Determine the [X, Y] coordinate at the center of the cell enclosing the given text.  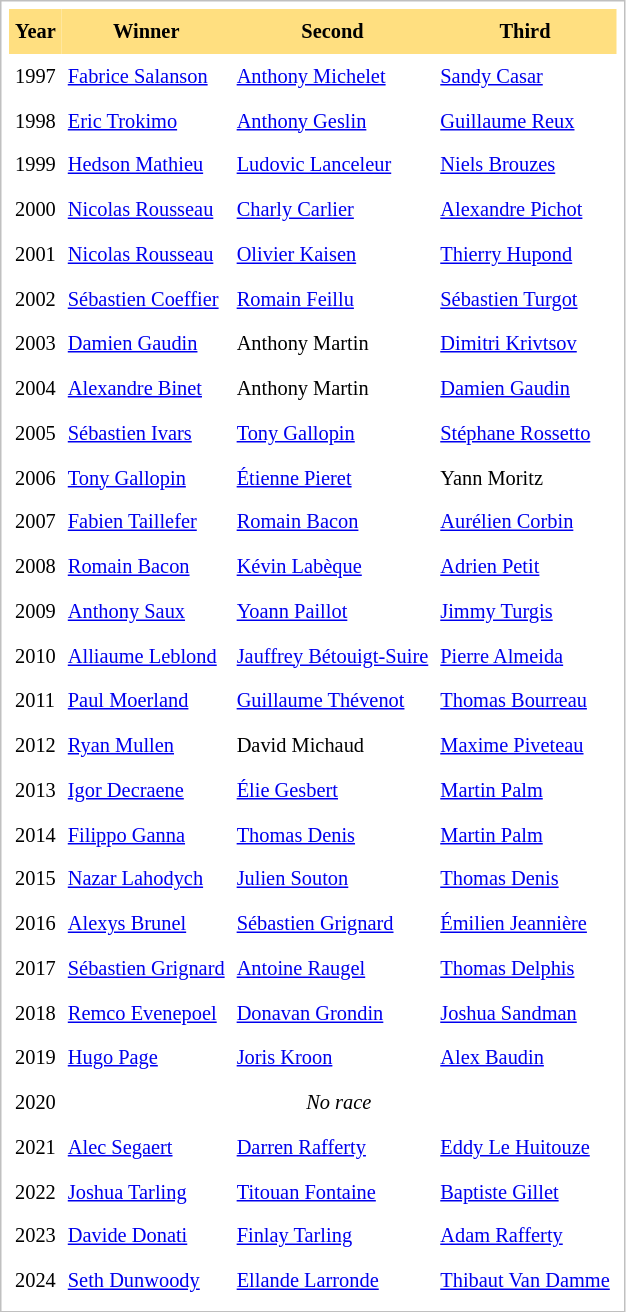
Winner [146, 32]
No race [339, 1102]
2020 [36, 1102]
Élie Gesbert [333, 790]
2024 [36, 1280]
Igor Decraene [146, 790]
Adam Rafferty [525, 1236]
2012 [36, 746]
Hedson Mathieu [146, 166]
2021 [36, 1148]
2005 [36, 434]
Guillaume Reux [525, 120]
2023 [36, 1236]
David Michaud [333, 746]
2018 [36, 1014]
Sébastien Turgot [525, 300]
2019 [36, 1058]
2002 [36, 300]
Finlay Tarling [333, 1236]
Olivier Kaisen [333, 254]
Darren Rafferty [333, 1148]
Thierry Hupond [525, 254]
2003 [36, 344]
Yann Moritz [525, 478]
Sébastien Coeffier [146, 300]
Maxime Piveteau [525, 746]
Thibaut Van Damme [525, 1280]
Romain Feillu [333, 300]
Donavan Grondin [333, 1014]
2015 [36, 880]
Niels Brouzes [525, 166]
Third [525, 32]
Ellande Larronde [333, 1280]
Jimmy Turgis [525, 612]
Joris Kroon [333, 1058]
Joshua Tarling [146, 1192]
Thomas Bourreau [525, 700]
Alexys Brunel [146, 924]
Thomas Delphis [525, 968]
Davide Donati [146, 1236]
Antoine Raugel [333, 968]
2010 [36, 656]
2014 [36, 834]
Sébastien Ivars [146, 434]
2009 [36, 612]
Alliaume Leblond [146, 656]
Alec Segaert [146, 1148]
Seth Dunwoody [146, 1280]
Baptiste Gillet [525, 1192]
Anthony Geslin [333, 120]
Hugo Page [146, 1058]
Émilien Jeannière [525, 924]
Titouan Fontaine [333, 1192]
Jauffrey Bétouigt-Suire [333, 656]
Anthony Michelet [333, 76]
2017 [36, 968]
Julien Souton [333, 880]
1997 [36, 76]
Kévin Labèque [333, 566]
Second [333, 32]
2013 [36, 790]
Yoann Paillot [333, 612]
Étienne Pieret [333, 478]
Pierre Almeida [525, 656]
Charly Carlier [333, 210]
2011 [36, 700]
Fabien Taillefer [146, 522]
Alex Baudin [525, 1058]
1999 [36, 166]
Alexandre Pichot [525, 210]
2004 [36, 388]
Joshua Sandman [525, 1014]
2022 [36, 1192]
Ryan Mullen [146, 746]
2001 [36, 254]
Stéphane Rossetto [525, 434]
Eric Trokimo [146, 120]
Ludovic Lanceleur [333, 166]
Guillaume Thévenot [333, 700]
2000 [36, 210]
Dimitri Krivtsov [525, 344]
Aurélien Corbin [525, 522]
Eddy Le Huitouze [525, 1148]
Remco Evenepoel [146, 1014]
2007 [36, 522]
2006 [36, 478]
Sandy Casar [525, 76]
Fabrice Salanson [146, 76]
Adrien Petit [525, 566]
1998 [36, 120]
Year [36, 32]
Alexandre Binet [146, 388]
Filippo Ganna [146, 834]
Paul Moerland [146, 700]
Nazar Lahodych [146, 880]
Anthony Saux [146, 612]
2016 [36, 924]
2008 [36, 566]
